Find where the given text appears and provide that cell's center as [x, y] coordinate. 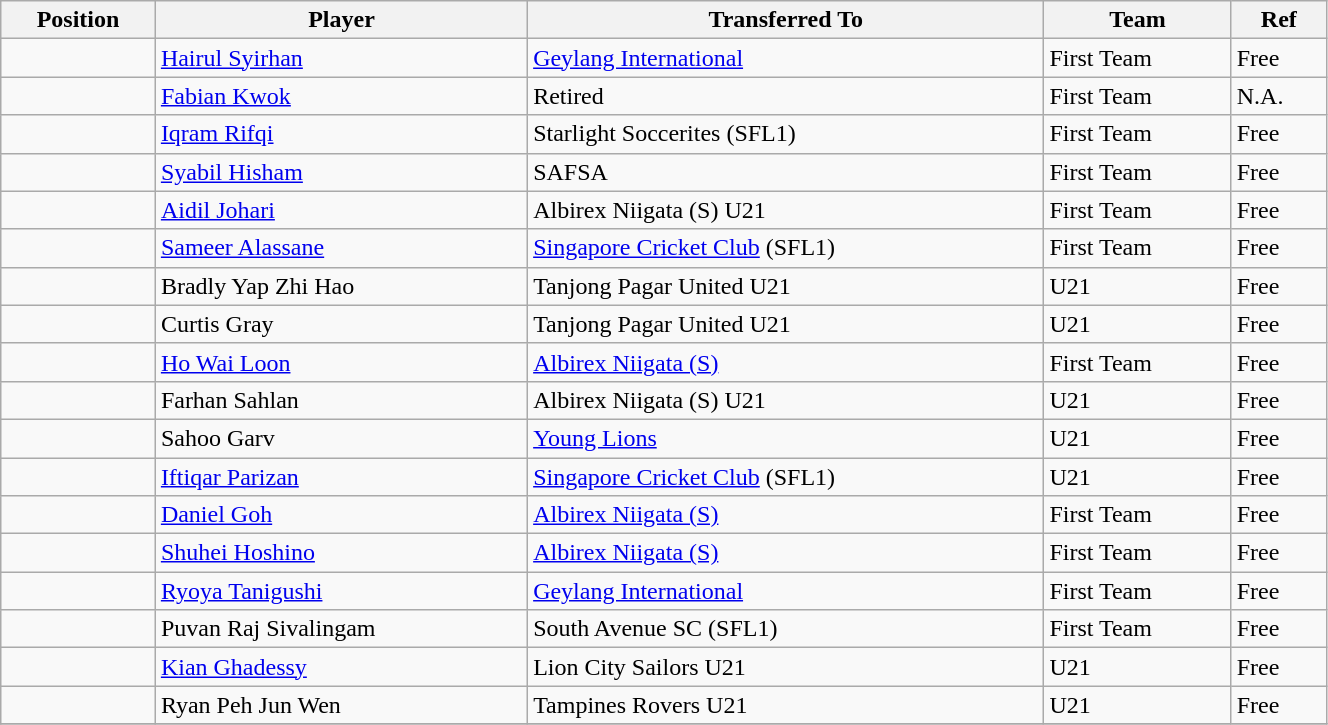
South Avenue SC (SFL1) [786, 629]
Shuhei Hoshino [341, 553]
SAFSA [786, 172]
Transferred To [786, 20]
Hairul Syirhan [341, 58]
Tampines Rovers U21 [786, 705]
Team [1138, 20]
Player [341, 20]
Sameer Alassane [341, 248]
Position [78, 20]
Farhan Sahlan [341, 400]
Ho Wai Loon [341, 362]
Sahoo Garv [341, 438]
Puvan Raj Sivalingam [341, 629]
Ryan Peh Jun Wen [341, 705]
Iftiqar Parizan [341, 477]
Retired [786, 96]
Ryoya Tanigushi [341, 591]
Kian Ghadessy [341, 667]
Curtis Gray [341, 324]
N.A. [1278, 96]
Lion City Sailors U21 [786, 667]
Starlight Soccerites (SFL1) [786, 134]
Fabian Kwok [341, 96]
Iqram Rifqi [341, 134]
Ref [1278, 20]
Daniel Goh [341, 515]
Young Lions [786, 438]
Syabil Hisham [341, 172]
Bradly Yap Zhi Hao [341, 286]
Aidil Johari [341, 210]
